Output the [x, y] coordinate of the center of the cell containing the given text.  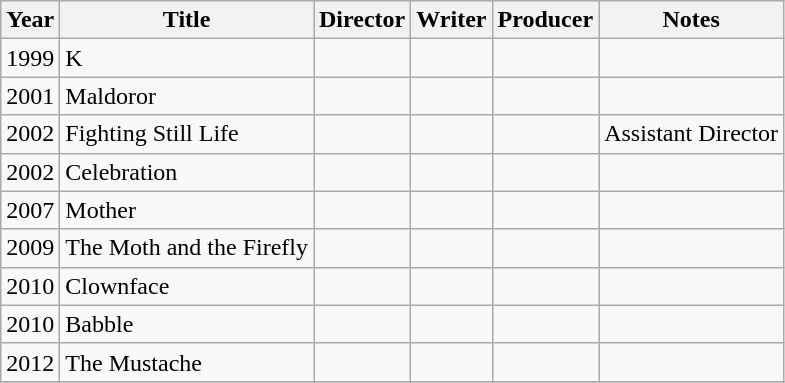
2007 [30, 210]
Mother [187, 210]
2009 [30, 248]
The Moth and the Firefly [187, 248]
Writer [452, 20]
2012 [30, 362]
Maldoror [187, 96]
Assistant Director [692, 134]
Babble [187, 324]
2001 [30, 96]
Year [30, 20]
Director [362, 20]
Producer [546, 20]
The Mustache [187, 362]
Clownface [187, 286]
1999 [30, 58]
K [187, 58]
Celebration [187, 172]
Notes [692, 20]
Fighting Still Life [187, 134]
Title [187, 20]
